Extract the [x, y] coordinate from the center of the cell holding the provided text.  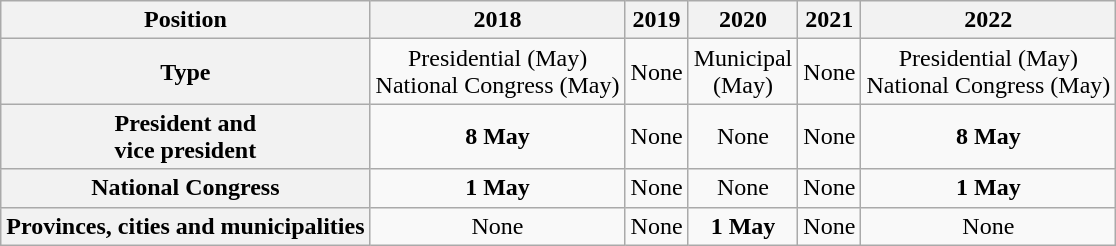
National Congress [186, 188]
2021 [830, 20]
Municipal(May) [743, 72]
2018 [498, 20]
President andvice president [186, 136]
Position [186, 20]
2022 [988, 20]
2020 [743, 20]
2019 [656, 20]
Type [186, 72]
Provinces, cities and municipalities [186, 226]
